Return the [X, Y] coordinate for the center point of the cell that contains the specified text.  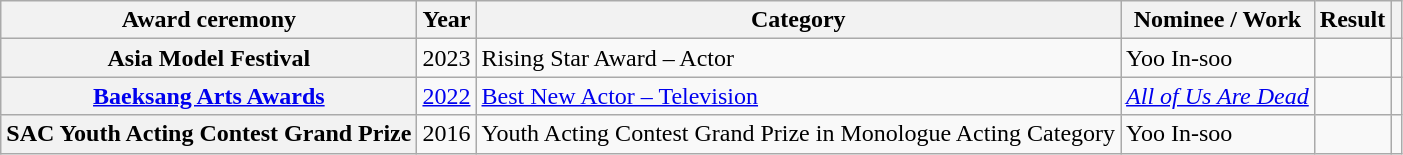
Nominee / Work [1218, 20]
2023 [446, 58]
Youth Acting Contest Grand Prize in Monologue Acting Category [798, 134]
Rising Star Award – Actor [798, 58]
2016 [446, 134]
2022 [446, 96]
Baeksang Arts Awards [209, 96]
Award ceremony [209, 20]
Category [798, 20]
SAC Youth Acting Contest Grand Prize [209, 134]
Best New Actor – Television [798, 96]
All of Us Are Dead [1218, 96]
Year [446, 20]
Result [1352, 20]
Asia Model Festival [209, 58]
